Determine the [X, Y] coordinate at the center of the cell enclosing the given text.  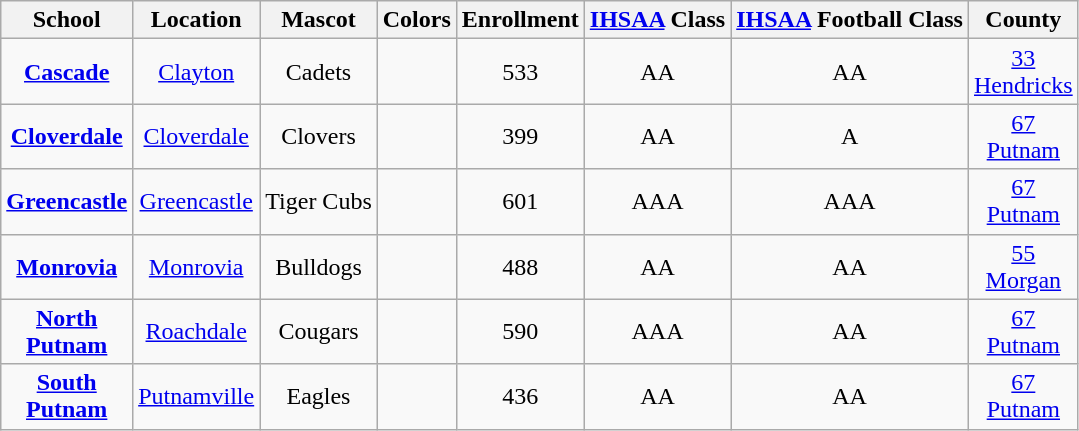
33 Hendricks [1023, 72]
IHSAA Class [657, 20]
55 Morgan [1023, 266]
Clovers [319, 136]
IHSAA Football Class [850, 20]
A [850, 136]
601 [520, 202]
Cougars [319, 332]
Putnamville [196, 396]
Colors [416, 20]
Bulldogs [319, 266]
Tiger Cubs [319, 202]
Mascot [319, 20]
Cadets [319, 72]
School [67, 20]
436 [520, 396]
533 [520, 72]
North Putnam [67, 332]
488 [520, 266]
399 [520, 136]
Enrollment [520, 20]
South Putnam [67, 396]
Eagles [319, 396]
Location [196, 20]
Cascade [67, 72]
590 [520, 332]
Clayton [196, 72]
Roachdale [196, 332]
County [1023, 20]
